Determine the [X, Y] coordinate at the center of the cell enclosing the given text.  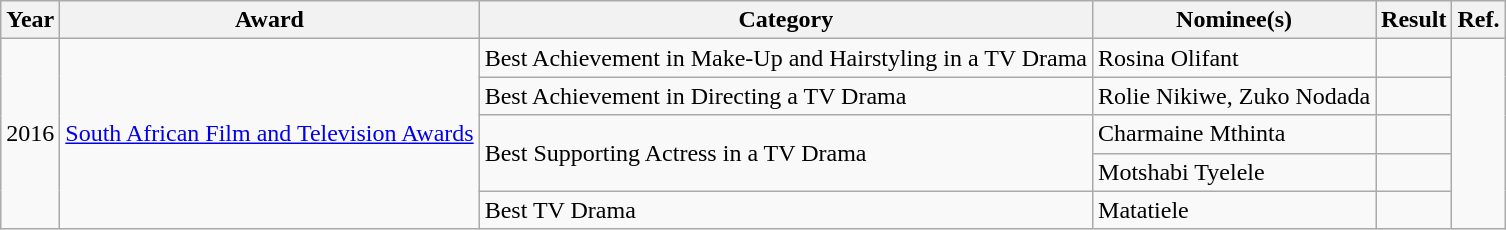
Award [270, 20]
Best Achievement in Directing a TV Drama [786, 96]
Charmaine Mthinta [1234, 134]
Motshabi Tyelele [1234, 172]
Rosina Olifant [1234, 58]
South African Film and Television Awards [270, 134]
Rolie Nikiwe, Zuko Nodada [1234, 96]
Category [786, 20]
Nominee(s) [1234, 20]
Best TV Drama [786, 210]
Best Achievement in Make-Up and Hairstyling in a TV Drama [786, 58]
Year [30, 20]
2016 [30, 134]
Ref. [1478, 20]
Matatiele [1234, 210]
Best Supporting Actress in a TV Drama [786, 153]
Result [1414, 20]
